Return the (x, y) coordinate for the center point of the cell that contains the specified text.  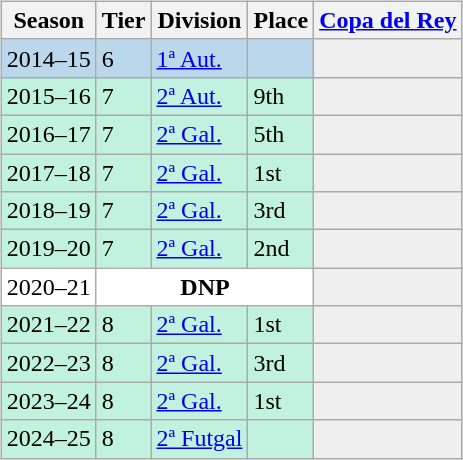
Place (281, 20)
2021–22 (48, 325)
Copa del Rey (388, 20)
2018–19 (48, 211)
2017–18 (48, 173)
2ª Aut. (200, 96)
2nd (281, 249)
2015–16 (48, 96)
2022–23 (48, 363)
Tier (124, 20)
1ª Aut. (200, 58)
Season (48, 20)
2016–17 (48, 134)
9th (281, 96)
2023–24 (48, 401)
2014–15 (48, 58)
5th (281, 134)
2024–25 (48, 439)
2ª Futgal (200, 439)
2019–20 (48, 249)
DNP (204, 287)
2020–21 (48, 287)
Division (200, 20)
6 (124, 58)
